Provide the [X, Y] coordinate of the cell's center where the given text is located.  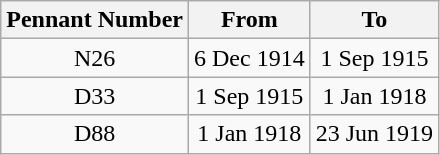
N26 [95, 58]
23 Jun 1919 [374, 134]
Pennant Number [95, 20]
From [249, 20]
D33 [95, 96]
To [374, 20]
6 Dec 1914 [249, 58]
D88 [95, 134]
